Detect which cell encompasses the target text, then output its [X, Y] center coordinate. 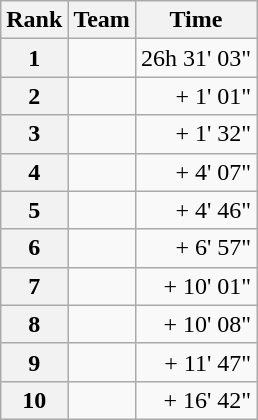
+ 16' 42" [196, 400]
7 [34, 286]
+ 4' 07" [196, 172]
+ 10' 08" [196, 324]
10 [34, 400]
8 [34, 324]
26h 31' 03" [196, 58]
2 [34, 96]
+ 6' 57" [196, 248]
+ 1' 32" [196, 134]
1 [34, 58]
3 [34, 134]
4 [34, 172]
Time [196, 20]
+ 10' 01" [196, 286]
Rank [34, 20]
+ 11' 47" [196, 362]
+ 4' 46" [196, 210]
+ 1' 01" [196, 96]
6 [34, 248]
9 [34, 362]
Team [102, 20]
5 [34, 210]
